Pinpoint the cell where the given text exists, returning its [X, Y] midpoint coordinate. 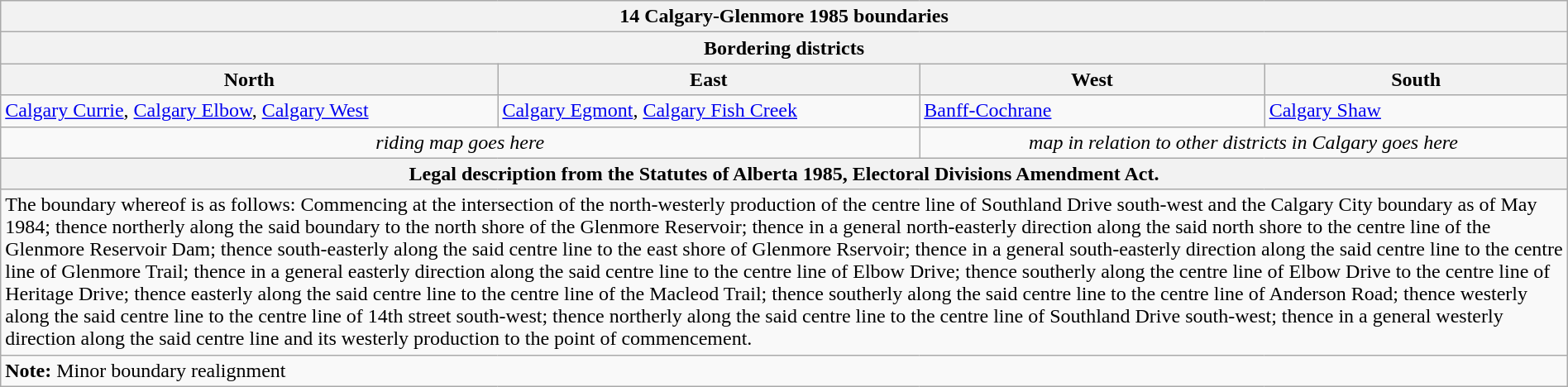
North [250, 79]
Calgary Egmont, Calgary Fish Creek [709, 111]
South [1416, 79]
Calgary Shaw [1416, 111]
Bordering districts [784, 48]
East [709, 79]
West [1092, 79]
Legal description from the Statutes of Alberta 1985, Electoral Divisions Amendment Act. [784, 174]
Banff-Cochrane [1092, 111]
14 Calgary-Glenmore 1985 boundaries [784, 17]
map in relation to other districts in Calgary goes here [1244, 142]
Note: Minor boundary realignment [784, 370]
Calgary Currie, Calgary Elbow, Calgary West [250, 111]
riding map goes here [460, 142]
